Extract the (X, Y) coordinate from the center of the cell holding the provided text.  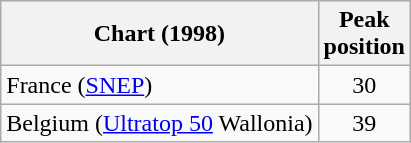
Chart (1998) (160, 34)
France (SNEP) (160, 85)
30 (364, 85)
Peakposition (364, 34)
Belgium (Ultratop 50 Wallonia) (160, 123)
39 (364, 123)
